Provide the (X, Y) coordinate of the cell's center where the given text is located.  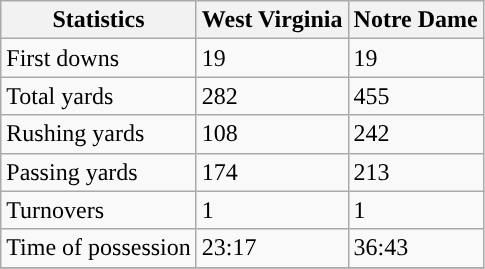
455 (416, 96)
Statistics (99, 20)
108 (272, 134)
174 (272, 172)
Turnovers (99, 210)
First downs (99, 58)
282 (272, 96)
213 (416, 172)
23:17 (272, 248)
Notre Dame (416, 20)
Total yards (99, 96)
Rushing yards (99, 134)
Time of possession (99, 248)
36:43 (416, 248)
Passing yards (99, 172)
West Virginia (272, 20)
242 (416, 134)
